Output the [x, y] coordinate of the center of the cell containing the given text.  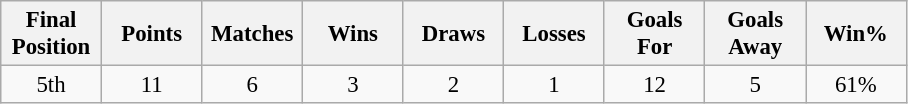
5 [756, 85]
Losses [554, 34]
Matches [252, 34]
Final Position [52, 34]
5th [52, 85]
1 [554, 85]
61% [856, 85]
11 [152, 85]
Wins [354, 34]
Draws [454, 34]
Goals For [654, 34]
12 [654, 85]
2 [454, 85]
Points [152, 34]
6 [252, 85]
3 [354, 85]
Win% [856, 34]
Goals Away [756, 34]
